For the text-containing cell, return its midpoint in (X, Y) coordinate format. 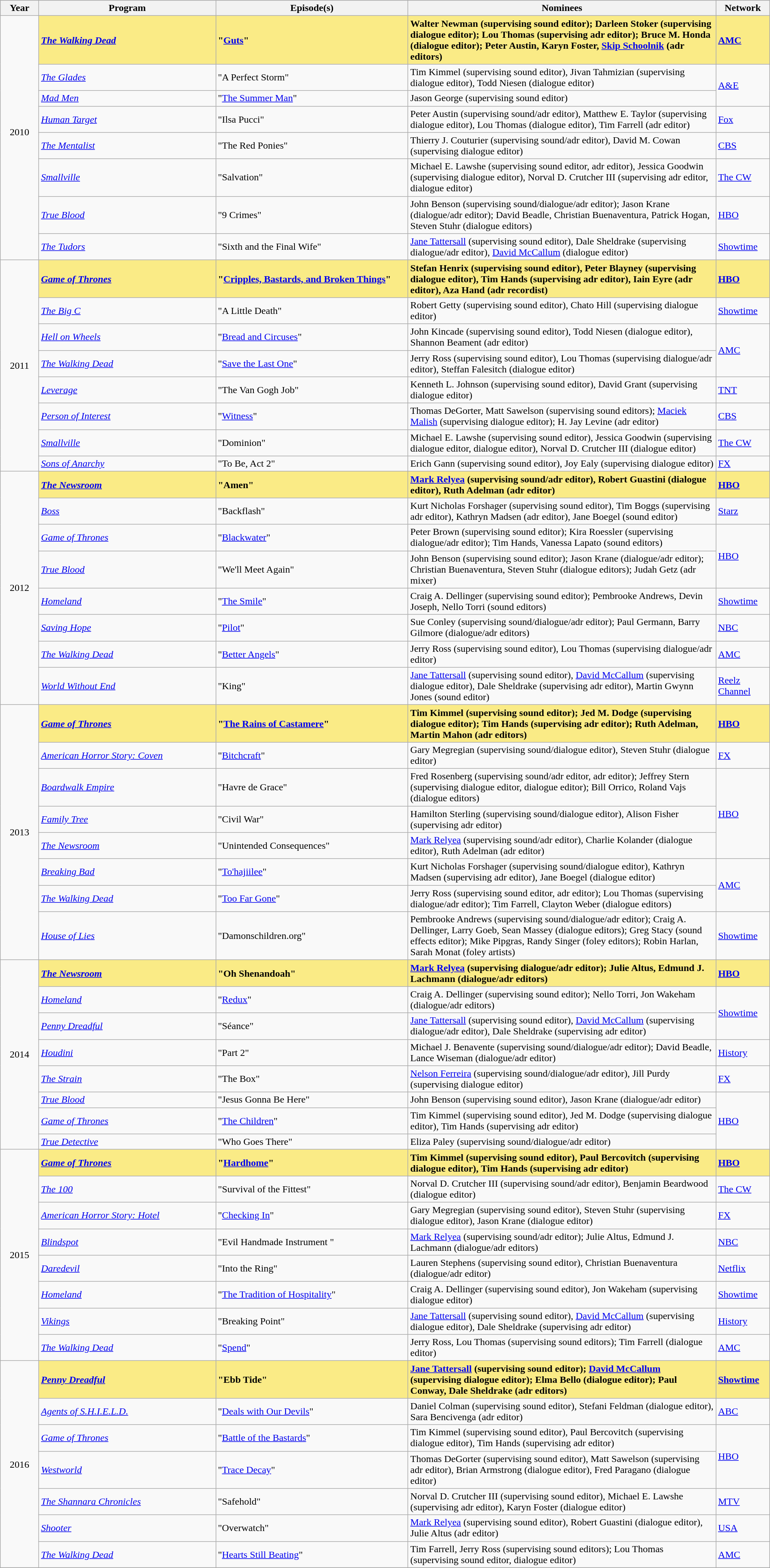
"The Summer Man" (312, 98)
"Ebb Tide" (312, 1380)
Erich Gann (supervising sound editor), Joy Ealy (supervising dialogue editor) (562, 464)
Kurt Nicholas Forshager (supervising sound editor), Tim Boggs (supervising adr editor), Kathryn Madsen (adr editor), Jane Boegel (sound editor) (562, 511)
American Horror Story: Coven (127, 755)
"9 Crimes" (312, 215)
Craig A. Dellinger (supervising sound editor), Jon Wakeham (supervising dialogue editor) (562, 1295)
House of Lies (127, 936)
Mad Men (127, 98)
The Glades (127, 77)
"To'hajiilee" (312, 872)
"Cripples, Bastards, and Broken Things" (312, 279)
Breaking Bad (127, 872)
"Survival of the Fittest" (312, 1189)
Netflix (743, 1269)
Gary Megregian (supervising sound/dialogue editor), Steven Stuhr (dialogue editor) (562, 755)
USA (743, 1528)
Craig A. Dellinger (supervising sound editor); Pembrooke Andrews, Devin Joseph, Nello Torri (sound editors) (562, 601)
"The Tradition of Hospitality" (312, 1295)
Daniel Colman (supervising sound editor), Stefani Feldman (dialogue editor), Sara Bencivenga (adr editor) (562, 1412)
"Part 2" (312, 1053)
Mark Relyea (supervising sound editor), Robert Guastini (dialogue editor), Julie Altus (adr editor) (562, 1528)
The Big C (127, 310)
Reelz Channel (743, 686)
"Into the Ring" (312, 1269)
"Witness" (312, 417)
"Damonschildren.org" (312, 936)
Vikings (127, 1321)
2012 (19, 588)
"The Box" (312, 1079)
"Checking In" (312, 1215)
Tim Farrell, Jerry Ross (supervising sound editors); Lou Thomas (supervising sound editor, dialogue editor) (562, 1555)
"Séance" (312, 1026)
"Dominion" (312, 443)
"Unintended Consequences" (312, 846)
Jason George (supervising sound editor) (562, 98)
Kenneth L. Johnson (supervising sound editor), David Grant (supervising dialogue editor) (562, 390)
"The Children" (312, 1121)
Blindspot (127, 1242)
Mark Relyea (supervising sound/adr editor), Robert Guastini (dialogue editor), Ruth Adelman (adr editor) (562, 485)
Mark Relyea (supervising sound/adr editor), Charlie Kolander (dialogue editor), Ruth Adelman (adr editor) (562, 846)
"Sixth and the Final Wife" (312, 247)
MTV (743, 1502)
True Detective (127, 1142)
"Blackwater" (312, 538)
Program (127, 8)
"The Rains of Castamere" (312, 723)
Tim Kimmel (supervising sound editor), Jivan Tahmizian (supervising dialogue editor), Todd Niesen (dialogue editor) (562, 77)
Michael J. Benavente (supervising sound/dialogue/adr editor); David Beadle, Lance Wiseman (dialogue/adr editor) (562, 1053)
Jerry Ross (supervising sound editor), Lou Thomas (supervising dialogue/adr editor) (562, 654)
Boss (127, 511)
"Backflash" (312, 511)
"Civil War" (312, 819)
Person of Interest (127, 417)
The Shannara Chronicles (127, 1502)
Mark Relyea (supervising sound/adr editor); Julie Altus, Edmund J. Lachmann (dialogue/adr editors) (562, 1242)
"Bitchcraft" (312, 755)
"Hardhome" (312, 1162)
Hamilton Sterling (supervising sound/dialogue editor), Alison Fisher (supervising adr editor) (562, 819)
"Guts" (312, 40)
Jerry Ross (supervising sound editor, adr editor); Lou Thomas (supervising dialogue/adr editor); Tim Farrell, Clayton Weber (dialogue editors) (562, 898)
Shooter (127, 1528)
Eliza Paley (supervising sound/dialogue/adr editor) (562, 1142)
Thierry J. Couturier (supervising sound/adr editor), David M. Cowan (supervising dialogue editor) (562, 145)
Network (743, 8)
Year (19, 8)
Agents of S.H.I.E.L.D. (127, 1412)
"Salvation" (312, 177)
"Havre de Grace" (312, 787)
2010 (19, 138)
Norval D. Crutcher III (supervising sound editor), Michael E. Lawshe (supervising adr editor), Karyn Foster (dialogue editor) (562, 1502)
Lauren Stephens (supervising sound editor), Christian Buenaventura (dialogue/adr editor) (562, 1269)
Jane Tattersall (supervising sound editor), Dale Sheldrake (supervising dialogue/adr editor), David McCallum (dialogue editor) (562, 247)
"Safehold" (312, 1502)
Sue Conley (supervising sound/dialogue/adr editor); Paul Germann, Barry Gilmore (dialogue/adr editors) (562, 628)
"King" (312, 686)
"Too Far Gone" (312, 898)
Jane Tattersall (supervising sound editor), David McCallum (supervising dialogue/adr editor), Dale Sheldrake (supervising adr editor) (562, 1026)
"Deals with Our Devils" (312, 1412)
"Hearts Still Beating" (312, 1555)
John Kincade (supervising sound editor), Todd Niesen (dialogue editor), Shannon Beament (adr editor) (562, 337)
"A Perfect Storm" (312, 77)
Mark Relyea (supervising dialogue/adr editor); Julie Altus, Edmund J. Lachmann (dialogue/adr editors) (562, 973)
Peter Brown (supervising sound editor); Kira Roessler (supervising dialogue/adr editor); Tim Hands, Vanessa Lapato (sound editors) (562, 538)
"Oh Shenandoah" (312, 973)
"Pilot" (312, 628)
"Jesus Gonna Be Here" (312, 1100)
The 100 (127, 1189)
Jane Tattersall (supervising sound editor), David McCallum (supervising dialogue editor), Dale Sheldrake (supervising adr editor) (562, 1321)
2011 (19, 366)
Westworld (127, 1470)
A&E (743, 85)
"Redux" (312, 1000)
"Overwatch" (312, 1528)
"Save the Last One" (312, 363)
ABC (743, 1412)
Saving Hope (127, 628)
"We'll Meet Again" (312, 569)
Peter Austin (supervising sound/adr editor), Matthew E. Taylor (supervising dialogue editor), Lou Thomas (dialogue editor), Tim Farrell (adr editor) (562, 119)
"Battle of the Bastards" (312, 1438)
Starz (743, 511)
World Without End (127, 686)
"The Smile" (312, 601)
"Better Angels" (312, 654)
Tim Kimmel (supervising sound editor), Jed M. Dodge (supervising dialogue editor), Tim Hands (supervising adr editor) (562, 1121)
Sons of Anarchy (127, 464)
Daredevil (127, 1269)
"Breaking Point" (312, 1321)
"The Red Ponies" (312, 145)
"Spend" (312, 1347)
"Bread and Circuses" (312, 337)
"Evil Handmade Instrument " (312, 1242)
Robert Getty (supervising sound editor), Chato Hill (supervising dialogue editor) (562, 310)
"The Van Gogh Job" (312, 390)
Craig A. Dellinger (supervising sound editor); Nello Torri, Jon Wakeham (dialogue/adr editors) (562, 1000)
Norval D. Crutcher III (supervising sound/adr editor), Benjamin Beardwood (dialogue editor) (562, 1189)
Episode(s) (312, 8)
Fox (743, 119)
John Benson (supervising sound editor), Jason Krane (dialogue/adr editor) (562, 1100)
Gary Megregian (supervising sound editor), Steven Stuhr (supervising dialogue editor), Jason Krane (dialogue editor) (562, 1215)
Kurt Nicholas Forshager (supervising sound/dialogue editor), Kathryn Madsen (supervising adr editor), Jane Boegel (dialogue editor) (562, 872)
TNT (743, 390)
The Strain (127, 1079)
"Who Goes There" (312, 1142)
"Amen" (312, 485)
Family Tree (127, 819)
Human Target (127, 119)
Houdini (127, 1053)
Jerry Ross, Lou Thomas (supervising sound editors); Tim Farrell (dialogue editor) (562, 1347)
American Horror Story: Hotel (127, 1215)
2016 (19, 1464)
The Tudors (127, 247)
2013 (19, 832)
2015 (19, 1255)
"A Little Death" (312, 310)
Hell on Wheels (127, 337)
2014 (19, 1055)
The Mentalist (127, 145)
Thomas DeGorter, Matt Sawelson (supervising sound editors); Maciek Malish (supervising dialogue editor); H. Jay Levine (adr editor) (562, 417)
Jerry Ross (supervising sound editor), Lou Thomas (supervising dialogue/adr editor), Steffan Falesitch (dialogue editor) (562, 363)
Boardwalk Empire (127, 787)
Leverage (127, 390)
"To Be, Act 2" (312, 464)
"Trace Decay" (312, 1470)
"Ilsa Pucci" (312, 119)
Nominees (562, 8)
Nelson Ferreira (supervising sound/dialogue/adr editor), Jill Purdy (supervising dialogue editor) (562, 1079)
